Locate the cell with the specified text and output its [x, y] center coordinate. 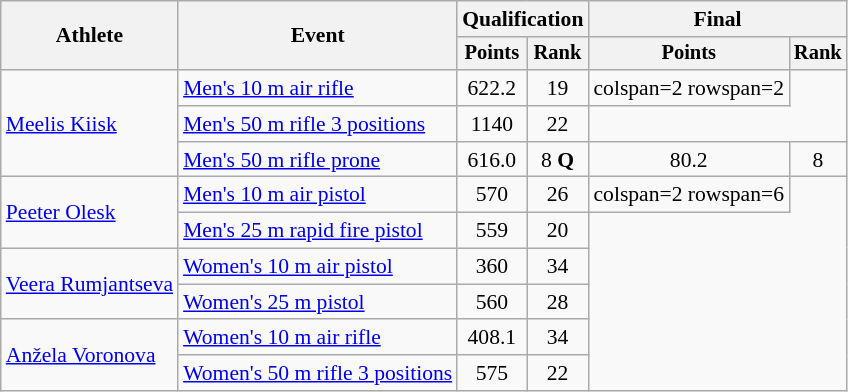
360 [492, 267]
8 Q [557, 160]
Men's 10 m air rifle [318, 88]
559 [492, 231]
Final [717, 19]
Women's 25 m pistol [318, 302]
Women's 50 m rifle 3 positions [318, 373]
colspan=2 rowspan=2 [688, 88]
Qualification [522, 19]
Women's 10 m air rifle [318, 338]
Athlete [90, 36]
Men's 25 m rapid fire pistol [318, 231]
28 [557, 302]
Men's 50 m rifle prone [318, 160]
20 [557, 231]
Anžela Voronova [90, 356]
Men's 50 m rifle 3 positions [318, 124]
408.1 [492, 338]
8 [818, 160]
575 [492, 373]
616.0 [492, 160]
colspan=2 rowspan=6 [688, 195]
Meelis Kiisk [90, 124]
622.2 [492, 88]
26 [557, 195]
1140 [492, 124]
560 [492, 302]
Event [318, 36]
Men's 10 m air pistol [318, 195]
19 [557, 88]
570 [492, 195]
Women's 10 m air pistol [318, 267]
80.2 [688, 160]
Peeter Olesk [90, 212]
Veera Rumjantseva [90, 284]
